Return the [X, Y] coordinate for the center point of the cell that contains the specified text.  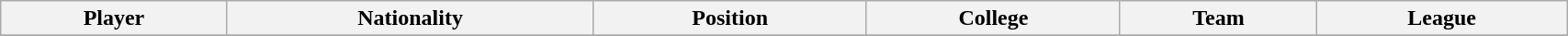
Team [1218, 18]
Player [114, 18]
Nationality [410, 18]
Position [729, 18]
League [1442, 18]
College [993, 18]
